Identify which cell holds the provided text, then report its [X, Y] central coordinate. 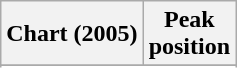
Peakposition [189, 34]
Chart (2005) [72, 34]
